Extract the [X, Y] coordinate from the center of the cell holding the provided text.  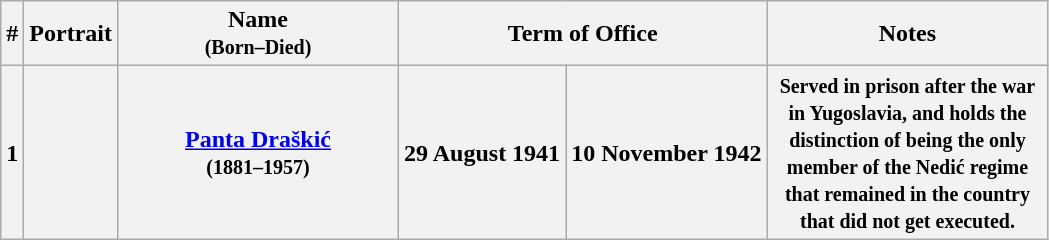
Term of Office [583, 34]
# [12, 34]
Panta Draškić(1881–1957) [258, 152]
29 August 1941 [482, 152]
Portrait [71, 34]
Name(Born–Died) [258, 34]
Notes [908, 34]
1 [12, 152]
10 November 1942 [666, 152]
